Return the [x, y] coordinate for the center point of the cell that contains the specified text.  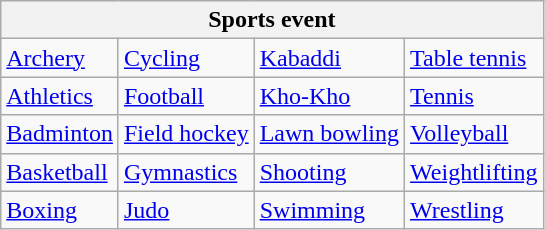
Judo [186, 210]
Field hockey [186, 134]
Gymnastics [186, 172]
Kho-Kho [329, 96]
Athletics [60, 96]
Swimming [329, 210]
Kabaddi [329, 58]
Lawn bowling [329, 134]
Cycling [186, 58]
Basketball [60, 172]
Volleyball [474, 134]
Boxing [60, 210]
Shooting [329, 172]
Sports event [272, 20]
Table tennis [474, 58]
Archery [60, 58]
Football [186, 96]
Wrestling [474, 210]
Weightlifting [474, 172]
Tennis [474, 96]
Badminton [60, 134]
